Identify which cell holds the provided text, then report its [x, y] central coordinate. 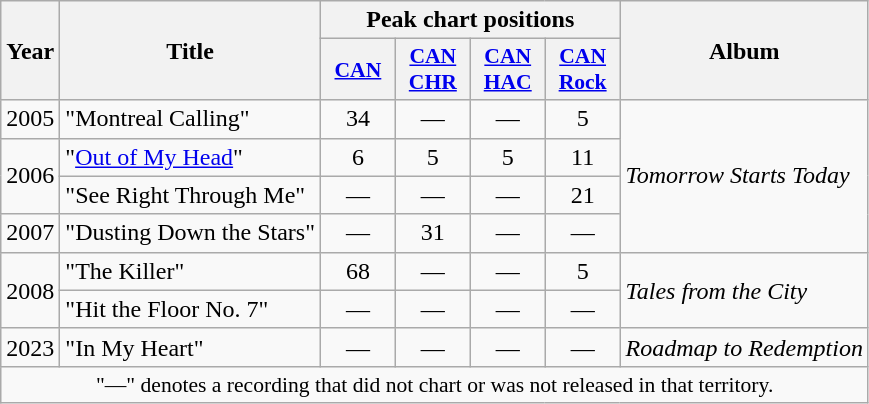
"The Killer" [190, 271]
Tales from the City [744, 290]
"Out of My Head" [190, 157]
"Hit the Floor No. 7" [190, 309]
2023 [30, 347]
"See Right Through Me" [190, 195]
Roadmap to Redemption [744, 347]
68 [358, 271]
Year [30, 50]
"Dusting Down the Stars" [190, 233]
Title [190, 50]
CAN HAC [508, 70]
2007 [30, 233]
"—" denotes a recording that did not chart or was not released in that territory. [435, 384]
CAN [358, 70]
6 [358, 157]
21 [582, 195]
2008 [30, 290]
34 [358, 119]
2005 [30, 119]
31 [432, 233]
2006 [30, 176]
CAN Rock [582, 70]
11 [582, 157]
"Montreal Calling" [190, 119]
Peak chart positions [470, 20]
"In My Heart" [190, 347]
Album [744, 50]
CAN CHR [432, 70]
Tomorrow Starts Today [744, 176]
